Scan for the cell matching the given text and deliver its [X, Y] coordinate at center. 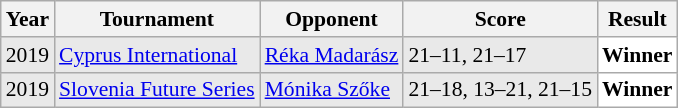
Mónika Szőke [332, 90]
Tournament [157, 19]
Year [28, 19]
Slovenia Future Series [157, 90]
Opponent [332, 19]
Score [500, 19]
Result [638, 19]
21–18, 13–21, 21–15 [500, 90]
Réka Madarász [332, 55]
21–11, 21–17 [500, 55]
Cyprus International [157, 55]
